Return the (X, Y) coordinate for the center point of the cell that contains the specified text.  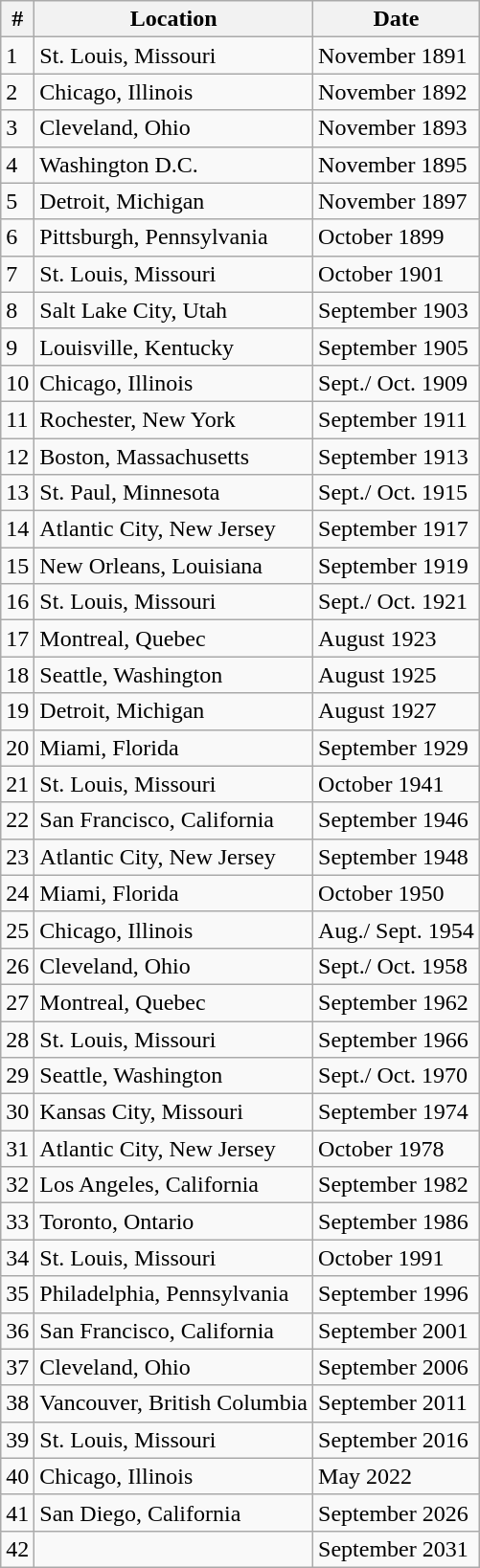
14 (17, 529)
5 (17, 201)
October 1950 (397, 893)
October 1901 (397, 274)
Washington D.C. (174, 165)
30 (17, 1112)
3 (17, 128)
Vancouver, British Columbia (174, 1403)
28 (17, 1039)
Location (174, 19)
September 2026 (397, 1512)
Kansas City, Missouri (174, 1112)
November 1891 (397, 56)
September 2016 (397, 1440)
May 2022 (397, 1476)
34 (17, 1258)
August 1925 (397, 675)
12 (17, 457)
37 (17, 1367)
6 (17, 237)
21 (17, 784)
8 (17, 310)
October 1941 (397, 784)
Louisville, Kentucky (174, 347)
Sept./ Oct. 1921 (397, 602)
16 (17, 602)
11 (17, 419)
September 1911 (397, 419)
22 (17, 820)
November 1895 (397, 165)
1 (17, 56)
18 (17, 675)
Pittsburgh, Pennsylvania (174, 237)
42 (17, 1549)
10 (17, 383)
November 1897 (397, 201)
September 2031 (397, 1549)
2 (17, 92)
32 (17, 1185)
29 (17, 1076)
19 (17, 711)
Salt Lake City, Utah (174, 310)
24 (17, 893)
27 (17, 1002)
November 1893 (397, 128)
Boston, Massachusetts (174, 457)
September 1917 (397, 529)
September 1986 (397, 1221)
Sept./ Oct. 1915 (397, 493)
15 (17, 566)
38 (17, 1403)
Sept./ Oct. 1970 (397, 1076)
Rochester, New York (174, 419)
Toronto, Ontario (174, 1221)
4 (17, 165)
23 (17, 857)
9 (17, 347)
St. Paul, Minnesota (174, 493)
September 1948 (397, 857)
September 1919 (397, 566)
25 (17, 930)
# (17, 19)
October 1899 (397, 237)
36 (17, 1331)
September 1946 (397, 820)
17 (17, 638)
Sept./ Oct. 1958 (397, 966)
39 (17, 1440)
September 1905 (397, 347)
7 (17, 274)
13 (17, 493)
September 1966 (397, 1039)
September 1996 (397, 1294)
October 1978 (397, 1149)
Sept./ Oct. 1909 (397, 383)
33 (17, 1221)
20 (17, 748)
September 1929 (397, 748)
26 (17, 966)
August 1927 (397, 711)
31 (17, 1149)
New Orleans, Louisiana (174, 566)
September 1982 (397, 1185)
September 1903 (397, 310)
September 1913 (397, 457)
August 1923 (397, 638)
Date (397, 19)
Aug./ Sept. 1954 (397, 930)
41 (17, 1512)
September 2001 (397, 1331)
40 (17, 1476)
September 2006 (397, 1367)
November 1892 (397, 92)
35 (17, 1294)
San Diego, California (174, 1512)
October 1991 (397, 1258)
September 1962 (397, 1002)
September 2011 (397, 1403)
Philadelphia, Pennsylvania (174, 1294)
September 1974 (397, 1112)
Los Angeles, California (174, 1185)
